Detect which cell encompasses the target text, then output its (X, Y) center coordinate. 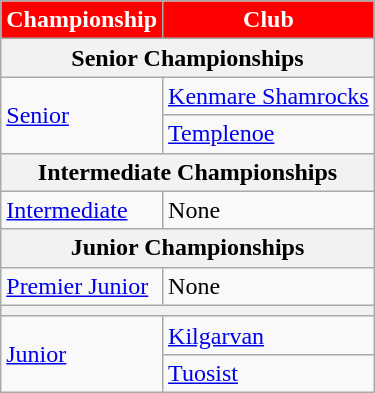
Kilgarvan (269, 335)
Tuosist (269, 373)
Junior (82, 354)
Templenoe (269, 134)
Senior (82, 115)
Premier Junior (82, 286)
Championship (82, 20)
Junior Championships (188, 248)
Senior Championships (188, 58)
Club (269, 20)
Intermediate Championships (188, 172)
Intermediate (82, 210)
Kenmare Shamrocks (269, 96)
